Identify which cell holds the provided text, then report its (x, y) central coordinate. 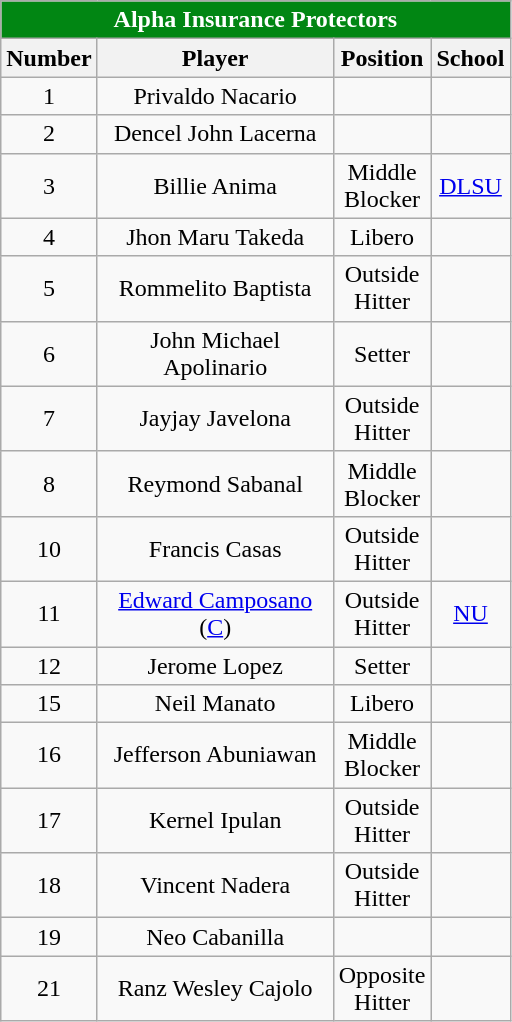
Francis Casas (215, 548)
Position (382, 58)
12 (49, 665)
Jhon Maru Takeda (215, 237)
1 (49, 96)
17 (49, 820)
4 (49, 237)
Dencel John Lacerna (215, 134)
Kernel Ipulan (215, 820)
Jefferson Abuniawan (215, 756)
11 (49, 614)
7 (49, 418)
Edward Camposano (C) (215, 614)
Neo Cabanilla (215, 937)
18 (49, 886)
2 (49, 134)
8 (49, 484)
Billie Anima (215, 186)
Reymond Sabanal (215, 484)
Privaldo Nacario (215, 96)
Rommelito Baptista (215, 288)
NU (470, 614)
Jerome Lopez (215, 665)
15 (49, 704)
21 (49, 988)
6 (49, 354)
Jayjay Javelona (215, 418)
Neil Manato (215, 704)
3 (49, 186)
Player (215, 58)
5 (49, 288)
School (470, 58)
Opposite Hitter (382, 988)
Vincent Nadera (215, 886)
John Michael Apolinario (215, 354)
10 (49, 548)
19 (49, 937)
Number (49, 58)
Ranz Wesley Cajolo (215, 988)
Alpha Insurance Protectors (256, 20)
16 (49, 756)
DLSU (470, 186)
